Determine the [x, y] coordinate at the center of the cell enclosing the given text.  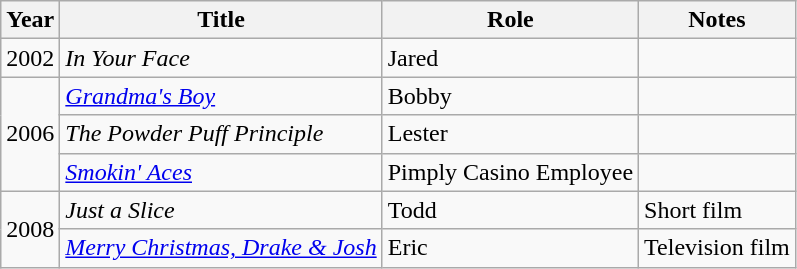
Merry Christmas, Drake & Josh [221, 248]
Television film [718, 248]
Year [30, 20]
Jared [510, 58]
The Powder Puff Principle [221, 134]
Just a Slice [221, 210]
2006 [30, 134]
Bobby [510, 96]
Todd [510, 210]
2008 [30, 229]
Grandma's Boy [221, 96]
Smokin' Aces [221, 172]
Pimply Casino Employee [510, 172]
In Your Face [221, 58]
Title [221, 20]
Role [510, 20]
Notes [718, 20]
2002 [30, 58]
Lester [510, 134]
Short film [718, 210]
Eric [510, 248]
